For the text-containing cell, return its midpoint in [X, Y] coordinate format. 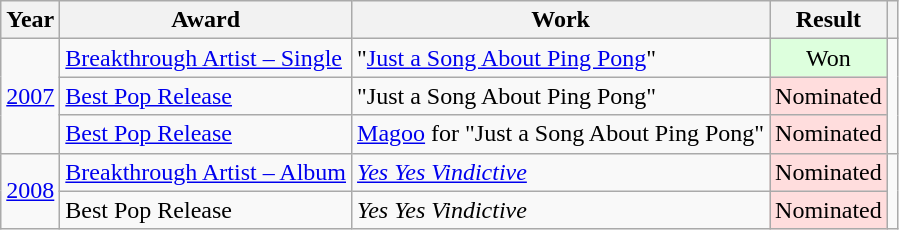
Magoo for "Just a Song About Ping Pong" [561, 134]
Breakthrough Artist – Album [206, 172]
2007 [30, 96]
Won [829, 58]
2008 [30, 191]
Award [206, 20]
Result [829, 20]
Breakthrough Artist – Single [206, 58]
Work [561, 20]
Year [30, 20]
